Identify which cell holds the provided text, then report its [x, y] central coordinate. 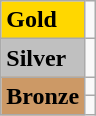
Silver [43, 58]
Bronze [43, 96]
Gold [43, 20]
